Return the [X, Y] coordinate for the center point of the cell that contains the specified text.  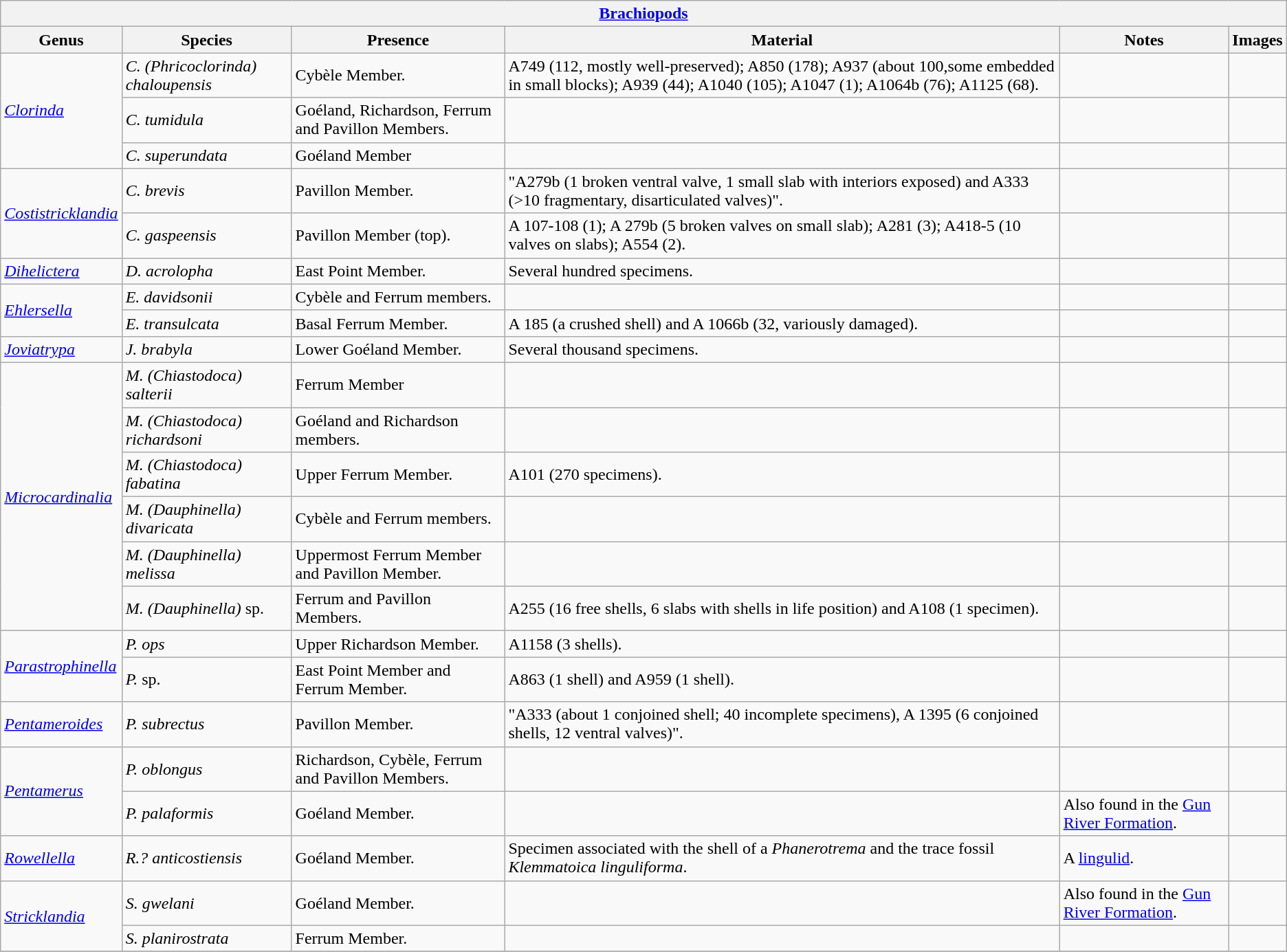
Specimen associated with the shell of a Phanerotrema and the trace fossil Klemmatoica linguliforma. [782, 858]
Images [1257, 40]
Several hundred specimens. [782, 271]
C. tumidula [206, 120]
"A333 (about 1 conjoined shell; 40 incomplete specimens), A 1395 (6 conjoined shells, 12 ventral valves)". [782, 724]
M. (Chiastodoca) salterii [206, 385]
Joviatrypa [61, 349]
A101 (270 specimens). [782, 474]
Cybèle Member. [398, 76]
Costistricklandia [61, 213]
Stricklandia [61, 916]
P. subrectus [206, 724]
A 185 (a crushed shell) and A 1066b (32, variously damaged). [782, 323]
Pentameroides [61, 724]
M. (Dauphinella) melissa [206, 564]
East Point Member and Ferrum Member. [398, 679]
P. palaformis [206, 814]
Several thousand specimens. [782, 349]
P. oblongus [206, 768]
"A279b (1 broken ventral valve, 1 small slab with interiors exposed) and A333 (>10 fragmentary, disarticulated valves)". [782, 191]
E. transulcata [206, 323]
Richardson, Cybèle, Ferrum and Pavillon Members. [398, 768]
A255 (16 free shells, 6 slabs with shells in life position) and A108 (1 specimen). [782, 609]
A 107-108 (1); A 279b (5 broken valves on small slab); A281 (3); A418-5 (10 valves on slabs); A554 (2). [782, 235]
Goéland, Richardson, Ferrum and Pavillon Members. [398, 120]
C. superundata [206, 155]
R.? anticostiensis [206, 858]
Ferrum Member [398, 385]
P. sp. [206, 679]
Rowellella [61, 858]
P. ops [206, 644]
East Point Member. [398, 271]
Goéland and Richardson members. [398, 429]
Notes [1144, 40]
Lower Goéland Member. [398, 349]
S. planirostrata [206, 938]
Species [206, 40]
Clorinda [61, 111]
D. acrolopha [206, 271]
E. davidsonii [206, 297]
M. (Chiastodoca) richardsoni [206, 429]
S. gwelani [206, 903]
M. (Dauphinella) divaricata [206, 520]
M. (Dauphinella) sp. [206, 609]
Presence [398, 40]
Basal Ferrum Member. [398, 323]
Dihelictera [61, 271]
Genus [61, 40]
C. brevis [206, 191]
Material [782, 40]
C. gaspeensis [206, 235]
Ehlersella [61, 310]
J. brabyla [206, 349]
Goéland Member [398, 155]
Microcardinalia [61, 496]
Pentamerus [61, 791]
Pavillon Member (top). [398, 235]
Ferrum and Pavillon Members. [398, 609]
Brachiopods [643, 14]
A lingulid. [1144, 858]
C. (Phricoclorinda) chaloupensis [206, 76]
Upper Richardson Member. [398, 644]
Ferrum Member. [398, 938]
Parastrophinella [61, 667]
M. (Chiastodoca) fabatina [206, 474]
A863 (1 shell) and A959 (1 shell). [782, 679]
Upper Ferrum Member. [398, 474]
A1158 (3 shells). [782, 644]
Uppermost Ferrum Member and Pavillon Member. [398, 564]
